Detect which cell encompasses the target text, then output its [x, y] center coordinate. 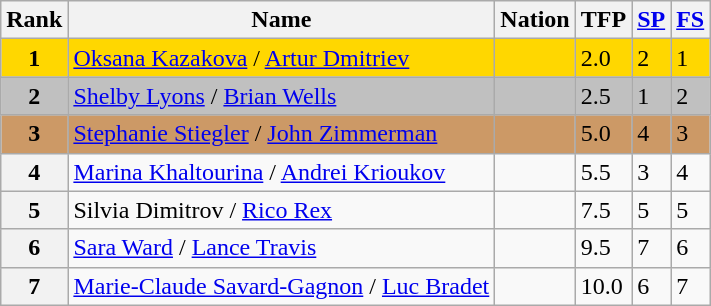
FS [690, 20]
Oksana Kazakova / Artur Dmitriev [282, 58]
Marina Khaltourina / Andrei Krioukov [282, 172]
Shelby Lyons / Brian Wells [282, 96]
5.0 [603, 134]
2.0 [603, 58]
10.0 [603, 286]
SP [652, 20]
Marie-Claude Savard-Gagnon / Luc Bradet [282, 286]
Nation [535, 20]
Silvia Dimitrov / Rico Rex [282, 210]
Sara Ward / Lance Travis [282, 248]
Rank [34, 20]
TFP [603, 20]
Name [282, 20]
7.5 [603, 210]
Stephanie Stiegler / John Zimmerman [282, 134]
2.5 [603, 96]
9.5 [603, 248]
5.5 [603, 172]
